Pinpoint the cell where the given text exists, returning its [X, Y] midpoint coordinate. 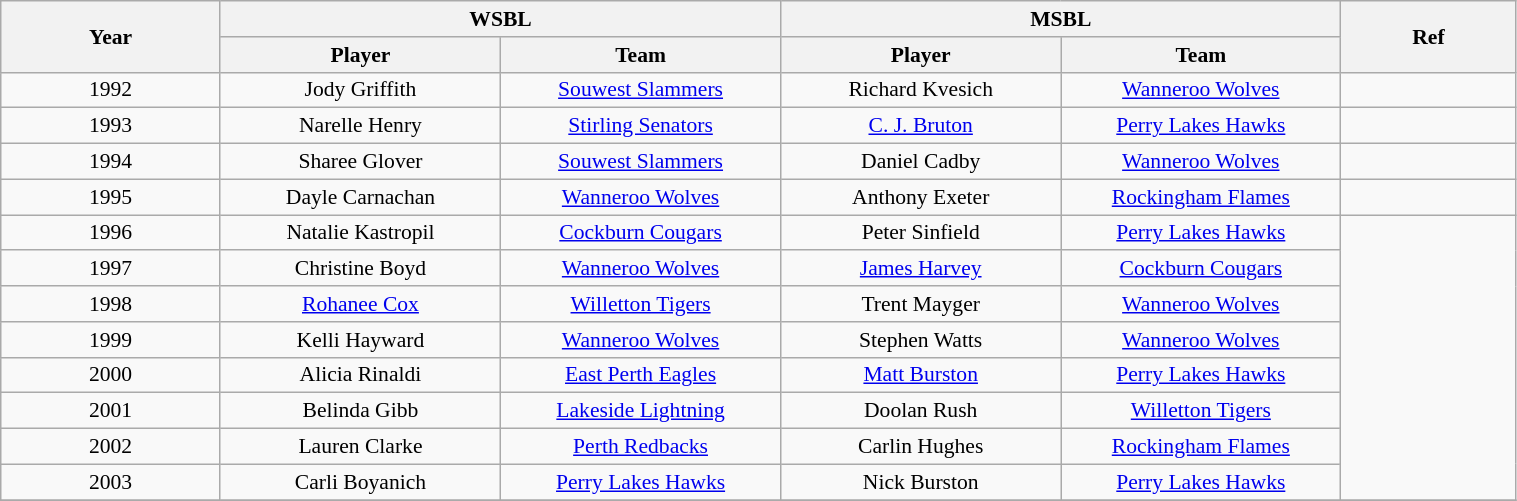
Ref [1428, 36]
Belinda Gibb [360, 411]
Daniel Cadby [921, 162]
2002 [111, 447]
Sharee Glover [360, 162]
Natalie Kastropil [360, 233]
Narelle Henry [360, 126]
Dayle Carnachan [360, 197]
1993 [111, 126]
C. J. Bruton [921, 126]
WSBL [500, 19]
Jody Griffith [360, 90]
1996 [111, 233]
MSBL [1061, 19]
Stirling Senators [641, 126]
1995 [111, 197]
James Harvey [921, 269]
1992 [111, 90]
Doolan Rush [921, 411]
Christine Boyd [360, 269]
Trent Mayger [921, 304]
East Perth Eagles [641, 375]
2001 [111, 411]
1997 [111, 269]
Peter Sinfield [921, 233]
Rohanee Cox [360, 304]
2000 [111, 375]
Nick Burston [921, 482]
Perth Redbacks [641, 447]
Anthony Exeter [921, 197]
Carlin Hughes [921, 447]
Alicia Rinaldi [360, 375]
Richard Kvesich [921, 90]
Kelli Hayward [360, 340]
Matt Burston [921, 375]
1998 [111, 304]
2003 [111, 482]
1999 [111, 340]
Stephen Watts [921, 340]
Lauren Clarke [360, 447]
Carli Boyanich [360, 482]
1994 [111, 162]
Lakeside Lightning [641, 411]
Year [111, 36]
